Extract the (X, Y) coordinate from the center of the cell holding the provided text.  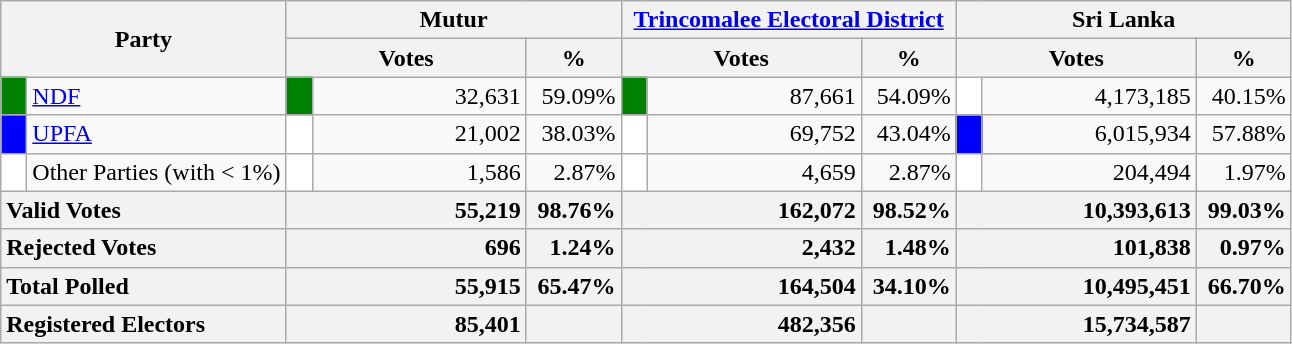
85,401 (406, 324)
54.09% (908, 96)
0.97% (1244, 248)
69,752 (754, 134)
Rejected Votes (144, 248)
34.10% (908, 286)
43.04% (908, 134)
59.09% (574, 96)
4,659 (754, 172)
Valid Votes (144, 210)
10,495,451 (1076, 286)
65.47% (574, 286)
UPFA (156, 134)
55,915 (406, 286)
Sri Lanka (1124, 20)
4,173,185 (1089, 96)
Trincomalee Electoral District (788, 20)
32,631 (419, 96)
15,734,587 (1076, 324)
696 (406, 248)
Total Polled (144, 286)
99.03% (1244, 210)
87,661 (754, 96)
101,838 (1076, 248)
2,432 (741, 248)
66.70% (1244, 286)
38.03% (574, 134)
Party (144, 39)
164,504 (741, 286)
1.48% (908, 248)
98.52% (908, 210)
NDF (156, 96)
Registered Electors (144, 324)
162,072 (741, 210)
40.15% (1244, 96)
482,356 (741, 324)
1.97% (1244, 172)
204,494 (1089, 172)
21,002 (419, 134)
10,393,613 (1076, 210)
57.88% (1244, 134)
98.76% (574, 210)
Other Parties (with < 1%) (156, 172)
1,586 (419, 172)
1.24% (574, 248)
55,219 (406, 210)
Mutur (454, 20)
6,015,934 (1089, 134)
